Scan for the cell matching the given text and deliver its [X, Y] coordinate at center. 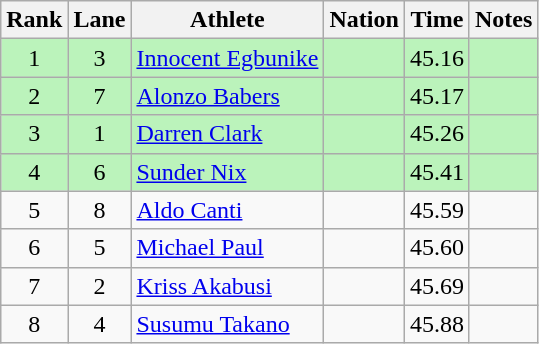
45.26 [436, 134]
Athlete [228, 20]
Notes [503, 20]
Darren Clark [228, 134]
45.16 [436, 58]
Susumu Takano [228, 324]
45.17 [436, 96]
Innocent Egbunike [228, 58]
Michael Paul [228, 248]
Sunder Nix [228, 172]
45.69 [436, 286]
Lane [100, 20]
Nation [364, 20]
Aldo Canti [228, 210]
45.59 [436, 210]
45.60 [436, 248]
Rank [34, 20]
45.88 [436, 324]
Alonzo Babers [228, 96]
Time [436, 20]
Kriss Akabusi [228, 286]
45.41 [436, 172]
